Find where the given text appears and provide that cell's center as (X, Y) coordinate. 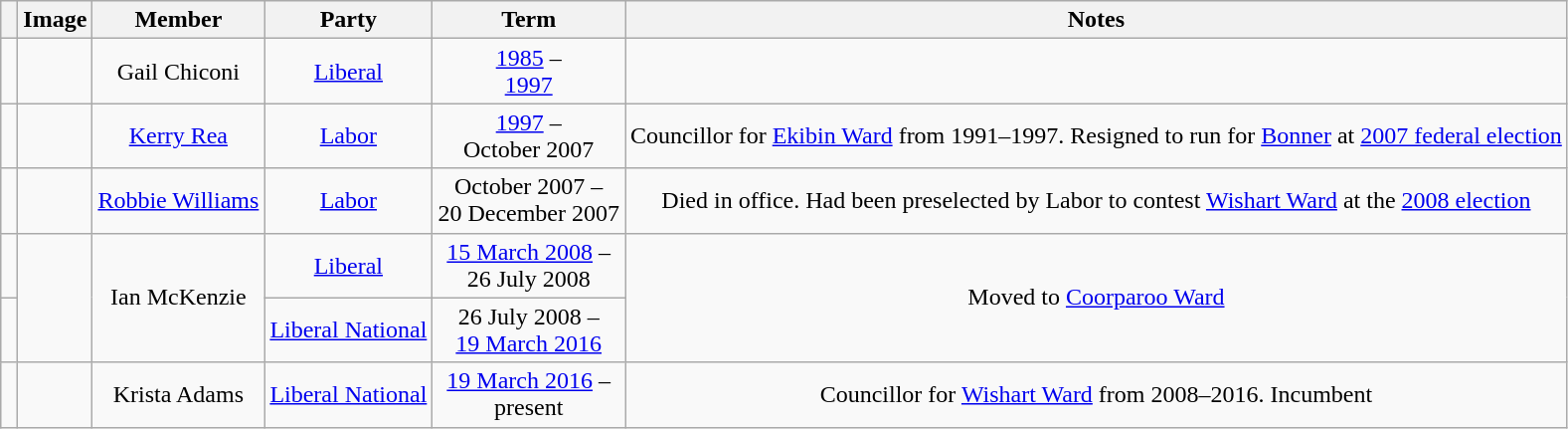
Ian McKenzie (179, 298)
Councillor for Wishart Ward from 2008–2016. Incumbent (1097, 394)
Died in office. Had been preselected by Labor to contest Wishart Ward at the 2008 election (1097, 201)
October 2007 – 20 December 2007 (529, 201)
Party (348, 20)
1997 – October 2007 (529, 135)
Kerry Rea (179, 135)
Notes (1097, 20)
1985 – 1997 (529, 72)
Moved to Coorparoo Ward (1097, 298)
Gail Chiconi (179, 72)
26 July 2008 – 19 March 2016 (529, 330)
19 March 2016 – present (529, 394)
Councillor for Ekibin Ward from 1991–1997. Resigned to run for Bonner at 2007 federal election (1097, 135)
15 March 2008 – 26 July 2008 (529, 265)
Image (56, 20)
Robbie Williams (179, 201)
Term (529, 20)
Member (179, 20)
Krista Adams (179, 394)
